Return [X, Y] of the center of cell containing provided text 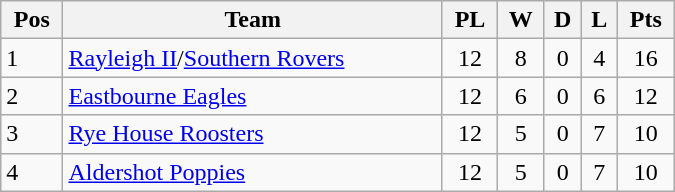
L [599, 20]
3 [32, 134]
1 [32, 58]
16 [646, 58]
Pts [646, 20]
Rayleigh II/Southern Rovers [252, 58]
Aldershot Poppies [252, 172]
Rye House Roosters [252, 134]
Eastbourne Eagles [252, 96]
D [563, 20]
Team [252, 20]
PL [470, 20]
W [521, 20]
2 [32, 96]
Pos [32, 20]
8 [521, 58]
